From the cell containing the given text, extract its center point as [X, Y] coordinate. 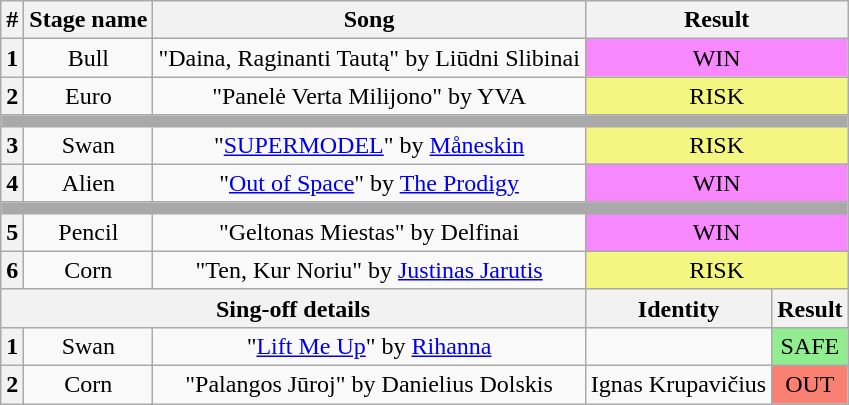
Identity [678, 308]
3 [12, 145]
"SUPERMODEL" by Måneskin [369, 145]
"Out of Space" by The Prodigy [369, 183]
Ignas Krupavičius [678, 384]
5 [12, 232]
Stage name [88, 20]
"Panelė Verta Milijono" by YVA [369, 96]
"Ten, Kur Noriu" by Justinas Jarutis [369, 270]
"Daina, Raginanti Tautą" by Liūdni Slibinai [369, 58]
OUT [810, 384]
Sing-off details [294, 308]
Euro [88, 96]
"Palangos Jūroj" by Danielius Dolskis [369, 384]
SAFE [810, 346]
"Lift Me Up" by Rihanna [369, 346]
Song [369, 20]
# [12, 20]
6 [12, 270]
4 [12, 183]
"Geltonas Miestas" by Delfinai [369, 232]
Bull [88, 58]
Alien [88, 183]
Pencil [88, 232]
